Extract the [x, y] coordinate from the center of the cell holding the provided text.  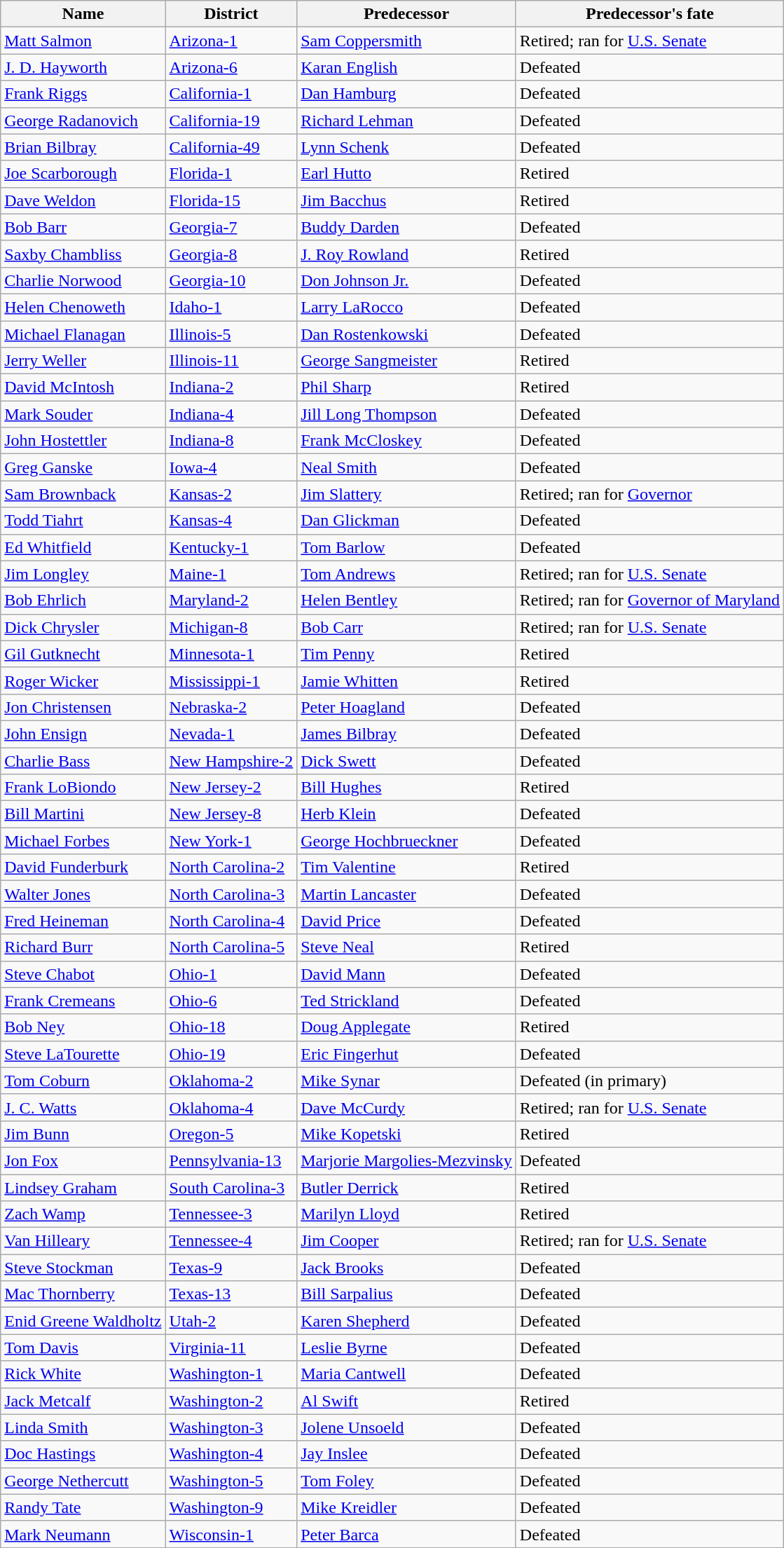
Texas-13 [231, 1294]
Martin Lancaster [406, 894]
South Carolina-3 [231, 1188]
J. Roy Rowland [406, 254]
Lindsey Graham [83, 1188]
Jim Bacchus [406, 200]
Utah-2 [231, 1321]
Virginia-11 [231, 1348]
Frank LoBiondo [83, 788]
Jon Fox [83, 1160]
Bob Carr [406, 627]
New York-1 [231, 841]
Jamie Whitten [406, 680]
John Ensign [83, 734]
Jerry Weller [83, 361]
Illinois-5 [231, 334]
Eric Fingerhut [406, 1054]
David Funderburk [83, 868]
Frank Riggs [83, 94]
Oklahoma-4 [231, 1107]
Mark Souder [83, 414]
Saxby Chambliss [83, 254]
George Nethercutt [83, 1481]
Washington-5 [231, 1481]
Retired; ran for Governor of Maryland [649, 601]
Kentucky-1 [231, 547]
Tom Coburn [83, 1081]
Ohio-1 [231, 974]
Richard Lehman [406, 121]
David McIntosh [83, 388]
Lynn Schenk [406, 147]
Illinois-11 [231, 361]
J. D. Hayworth [83, 67]
Fred Heineman [83, 921]
Jack Brooks [406, 1268]
Jack Metcalf [83, 1401]
Herb Klein [406, 814]
Defeated (in primary) [649, 1081]
Doc Hastings [83, 1454]
Helen Chenoweth [83, 307]
Washington-9 [231, 1507]
Bill Martini [83, 814]
George Hochbrueckner [406, 841]
Marilyn Lloyd [406, 1214]
Tom Andrews [406, 574]
Iowa-4 [231, 467]
Predecessor's fate [649, 14]
George Radanovich [83, 121]
Kansas-2 [231, 494]
Bob Ney [83, 1027]
North Carolina-3 [231, 894]
Georgia-7 [231, 227]
Earl Hutto [406, 174]
Mike Synar [406, 1081]
Al Swift [406, 1401]
Sam Coppersmith [406, 41]
Bob Barr [83, 227]
Nebraska-2 [231, 707]
Michael Forbes [83, 841]
North Carolina-5 [231, 947]
Arizona-6 [231, 67]
Walter Jones [83, 894]
Nevada-1 [231, 734]
Mark Neumann [83, 1534]
Brian Bilbray [83, 147]
David Price [406, 921]
New Hampshire-2 [231, 760]
Greg Ganske [83, 467]
Ohio-19 [231, 1054]
Mac Thornberry [83, 1294]
Steve Stockman [83, 1268]
Washington-4 [231, 1454]
Tom Davis [83, 1348]
Buddy Darden [406, 227]
J. C. Watts [83, 1107]
Name [83, 14]
New Jersey-2 [231, 788]
Enid Greene Waldholtz [83, 1321]
Kansas-4 [231, 521]
Jay Inslee [406, 1454]
Georgia-10 [231, 280]
Michael Flanagan [83, 334]
Gil Gutknecht [83, 654]
Linda Smith [83, 1427]
Ohio-18 [231, 1027]
Tennessee-4 [231, 1241]
District [231, 14]
Todd Tiahrt [83, 521]
Georgia-8 [231, 254]
Leslie Byrne [406, 1348]
Florida-1 [231, 174]
Minnesota-1 [231, 654]
Jon Christensen [83, 707]
Larry LaRocco [406, 307]
California-1 [231, 94]
Butler Derrick [406, 1188]
Predecessor [406, 14]
Washington-2 [231, 1401]
Indiana-4 [231, 414]
Dan Glickman [406, 521]
Bill Sarpalius [406, 1294]
Arizona-1 [231, 41]
Texas-9 [231, 1268]
Karan English [406, 67]
Jim Bunn [83, 1134]
James Bilbray [406, 734]
Ed Whitfield [83, 547]
Washington-3 [231, 1427]
Wisconsin-1 [231, 1534]
Dick Chrysler [83, 627]
Phil Sharp [406, 388]
George Sangmeister [406, 361]
Jim Slattery [406, 494]
Karen Shepherd [406, 1321]
Dick Swett [406, 760]
Pennsylvania-13 [231, 1160]
Tom Foley [406, 1481]
Sam Brownback [83, 494]
Dave Weldon [83, 200]
Matt Salmon [83, 41]
Steve Neal [406, 947]
Maine-1 [231, 574]
Tim Penny [406, 654]
Neal Smith [406, 467]
Don Johnson Jr. [406, 280]
Frank Cremeans [83, 1001]
Mississippi-1 [231, 680]
Tim Valentine [406, 868]
Charlie Norwood [83, 280]
Washington-1 [231, 1374]
California-19 [231, 121]
Roger Wicker [83, 680]
California-49 [231, 147]
Zach Wamp [83, 1214]
Oregon-5 [231, 1134]
Jim Cooper [406, 1241]
Mike Kreidler [406, 1507]
Doug Applegate [406, 1027]
Van Hilleary [83, 1241]
Steve LaTourette [83, 1054]
Dan Hamburg [406, 94]
Bill Hughes [406, 788]
Florida-15 [231, 200]
Retired; ran for Governor [649, 494]
Marjorie Margolies-Mezvinsky [406, 1160]
Steve Chabot [83, 974]
Peter Hoagland [406, 707]
Bob Ehrlich [83, 601]
Jill Long Thompson [406, 414]
Indiana-2 [231, 388]
Oklahoma-2 [231, 1081]
Richard Burr [83, 947]
David Mann [406, 974]
Jim Longley [83, 574]
Joe Scarborough [83, 174]
John Hostettler [83, 441]
Idaho-1 [231, 307]
North Carolina-2 [231, 868]
Tom Barlow [406, 547]
Maria Cantwell [406, 1374]
Dan Rostenkowski [406, 334]
Ohio-6 [231, 1001]
Ted Strickland [406, 1001]
Randy Tate [83, 1507]
Michigan-8 [231, 627]
Jolene Unsoeld [406, 1427]
Charlie Bass [83, 760]
New Jersey-8 [231, 814]
Indiana-8 [231, 441]
Maryland-2 [231, 601]
North Carolina-4 [231, 921]
Rick White [83, 1374]
Mike Kopetski [406, 1134]
Dave McCurdy [406, 1107]
Tennessee-3 [231, 1214]
Frank McCloskey [406, 441]
Helen Bentley [406, 601]
Peter Barca [406, 1534]
